Capture the cell that displays the provided text and extract its [x, y] central coordinate. 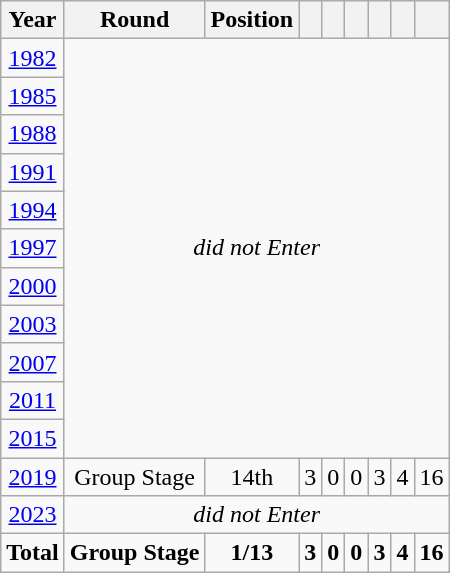
14th [252, 477]
2023 [33, 515]
2011 [33, 400]
1997 [33, 248]
1994 [33, 210]
2003 [33, 324]
2007 [33, 362]
Year [33, 20]
1/13 [252, 553]
1988 [33, 134]
Position [252, 20]
2015 [33, 438]
1985 [33, 96]
2000 [33, 286]
Total [33, 553]
1991 [33, 172]
Round [134, 20]
1982 [33, 58]
2019 [33, 477]
